Provide the [X, Y] coordinate of the cell's center where the given text is located.  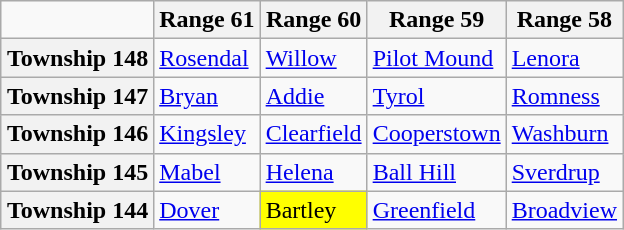
Romness [564, 96]
Range 60 [314, 20]
Bryan [207, 96]
Township 146 [77, 134]
Rosendal [207, 58]
Mabel [207, 172]
Willow [314, 58]
Lenora [564, 58]
Township 144 [77, 210]
Greenfield [436, 210]
Washburn [564, 134]
Clearfield [314, 134]
Pilot Mound [436, 58]
Kingsley [207, 134]
Range 59 [436, 20]
Ball Hill [436, 172]
Township 145 [77, 172]
Range 61 [207, 20]
Sverdrup [564, 172]
Township 148 [77, 58]
Range 58 [564, 20]
Helena [314, 172]
Tyrol [436, 96]
Dover [207, 210]
Cooperstown [436, 134]
Broadview [564, 210]
Bartley [314, 210]
Township 147 [77, 96]
Addie [314, 96]
